Locate the cell with the specified text and output its (x, y) center coordinate. 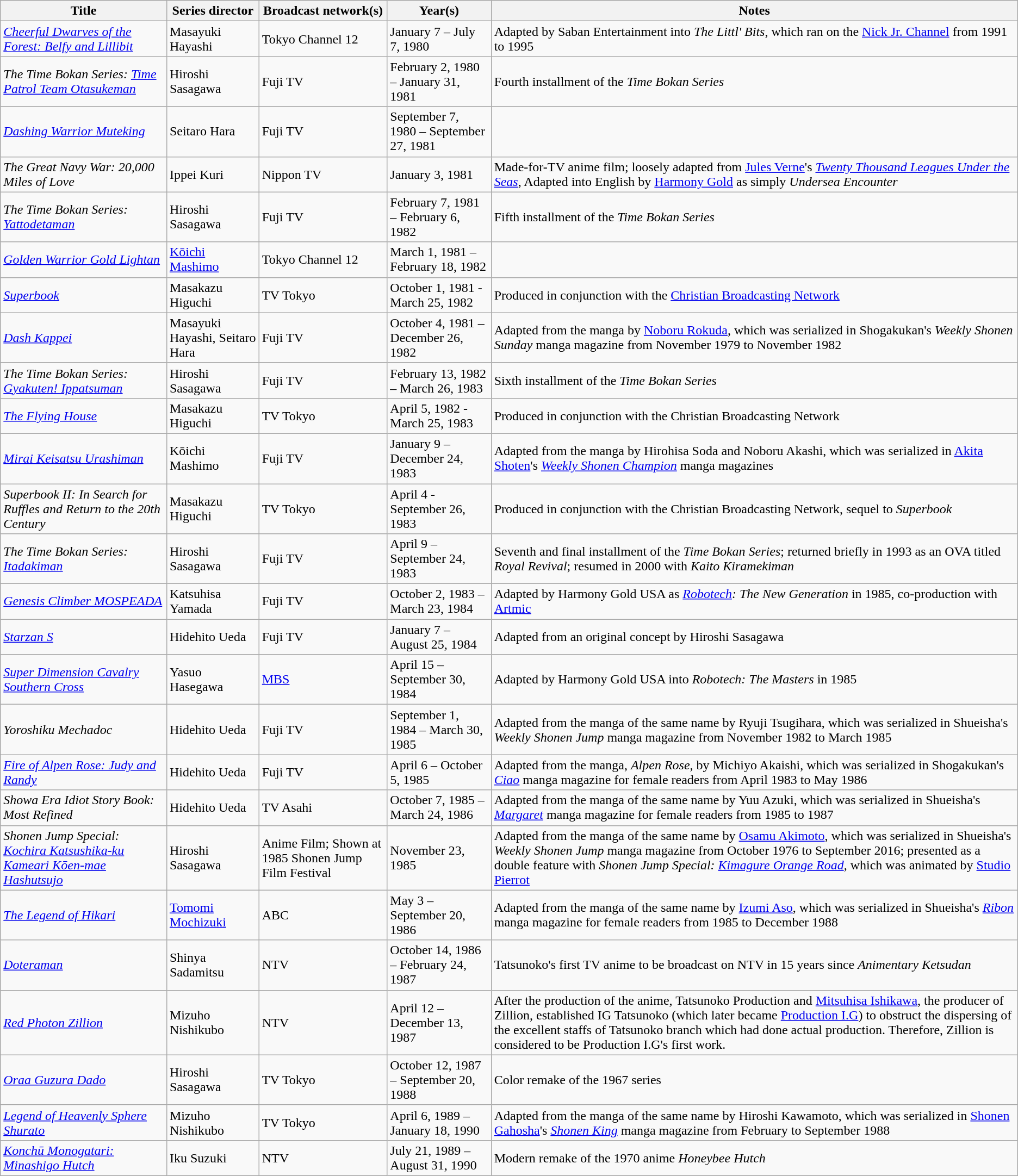
May 3 – September 20, 1986 (439, 915)
Doteraman (84, 965)
Broadcast network(s) (323, 11)
The Great Navy War: 20,000 Miles of Love (84, 174)
Seitaro Hara (213, 132)
The Time Bokan Series: Yattodetaman (84, 217)
April 4 - September 26, 1983 (439, 509)
October 14, 1986 – February 24, 1987 (439, 965)
Konchū Monogatari: Minashigo Hutch (84, 1158)
April 6 – October 5, 1985 (439, 772)
Modern remake of the 1970 anime Honeybee Hutch (754, 1158)
Golden Warrior Gold Lightan (84, 260)
Title (84, 11)
April 12 – December 13, 1987 (439, 1022)
Sixth installment of the Time Bokan Series (754, 381)
January 7 – July 7, 1980 (439, 39)
September 1, 1984 – March 30, 1985 (439, 730)
Fifth installment of the Time Bokan Series (754, 217)
July 21, 1989 – August 31, 1990 (439, 1158)
Dashing Warrior Muteking (84, 132)
April 6, 1989 – January 18, 1990 (439, 1122)
Showa Era Idiot Story Book: Most Refined (84, 808)
Mirai Keisatsu Urashiman (84, 458)
Fire of Alpen Rose: Judy and Randy (84, 772)
Yasuo Hasegawa (213, 680)
November 23, 1985 (439, 858)
October 2, 1983 – March 23, 1984 (439, 601)
Produced in conjunction with the Christian Broadcasting Network, sequel to Superbook (754, 509)
Shonen Jump Special: Kochira Katsushika-ku Kameari Kōen-mae Hashutsujo (84, 858)
The Flying House (84, 415)
February 7, 1981 – February 6, 1982 (439, 217)
Superbook II: In Search for Ruffles and Return to the 20th Century (84, 509)
Masayuki Hayashi (213, 39)
Tatsunoko's first TV anime to be broadcast on NTV in 15 years since Animentary Ketsudan (754, 965)
October 12, 1987 – September 20, 1988 (439, 1080)
Adapted by Saban Entertainment into The Littl' Bits, which ran on the Nick Jr. Channel from 1991 to 1995 (754, 39)
The Time Bokan Series: Gyakuten! Ippatsuman (84, 381)
Adapted by Harmony Gold USA as Robotech: The New Generation in 1985, co-production with Artmic (754, 601)
Katsuhisa Yamada (213, 601)
February 2, 1980 – January 31, 1981 (439, 82)
Adapted from the manga of the same name by Yuu Azuki, which was serialized in Shueisha's Margaret manga magazine for female readers from 1985 to 1987 (754, 808)
October 7, 1985 – March 24, 1986 (439, 808)
Dash Kappei (84, 338)
The Time Bokan Series: Itadakiman (84, 559)
Oraa Guzura Dado (84, 1080)
Adapted from an original concept by Hiroshi Sasagawa (754, 637)
January 9 – December 24, 1983 (439, 458)
Cheerful Dwarves of the Forest: Belfy and Lillibit (84, 39)
MBS (323, 680)
March 1, 1981 – February 18, 1982 (439, 260)
Fourth installment of the Time Bokan Series (754, 82)
Masayuki Hayashi, Seitaro Hara (213, 338)
Anime Film; Shown at 1985 Shonen Jump Film Festival (323, 858)
Ippei Kuri (213, 174)
TV Asahi (323, 808)
April 9 – September 24, 1983 (439, 559)
October 4, 1981 – December 26, 1982 (439, 338)
Superbook (84, 295)
Red Photon Zillion (84, 1022)
Notes (754, 11)
Yoroshiku Mechadoc (84, 730)
September 7, 1980 – September 27, 1981 (439, 132)
Shinya Sadamitsu (213, 965)
Tomomi Mochizuki (213, 915)
Series director (213, 11)
April 15 – September 30, 1984 (439, 680)
October 1, 1981 - March 25, 1982 (439, 295)
ABC (323, 915)
The Time Bokan Series: Time Patrol Team Otasukeman (84, 82)
Adapted from the manga by Hirohisa Soda and Noboru Akashi, which was serialized in Akita Shoten's Weekly Shonen Champion manga magazines (754, 458)
February 13, 1982 – March 26, 1983 (439, 381)
Year(s) (439, 11)
Adapted from the manga by Noboru Rokuda, which was serialized in Shogakukan's Weekly Shonen Sunday manga magazine from November 1979 to November 1982 (754, 338)
Genesis Climber MOSPEADA (84, 601)
Iku Suzuki (213, 1158)
Super Dimension Cavalry Southern Cross (84, 680)
Starzan S (84, 637)
Legend of Heavenly Sphere Shurato (84, 1122)
Adapted by Harmony Gold USA into Robotech: The Masters in 1985 (754, 680)
January 7 – August 25, 1984 (439, 637)
April 5, 1982 - March 25, 1983 (439, 415)
The Legend of Hikari (84, 915)
January 3, 1981 (439, 174)
Nippon TV (323, 174)
Color remake of the 1967 series (754, 1080)
